Search for the cell housing the specified text and yield its (X, Y) center coordinate. 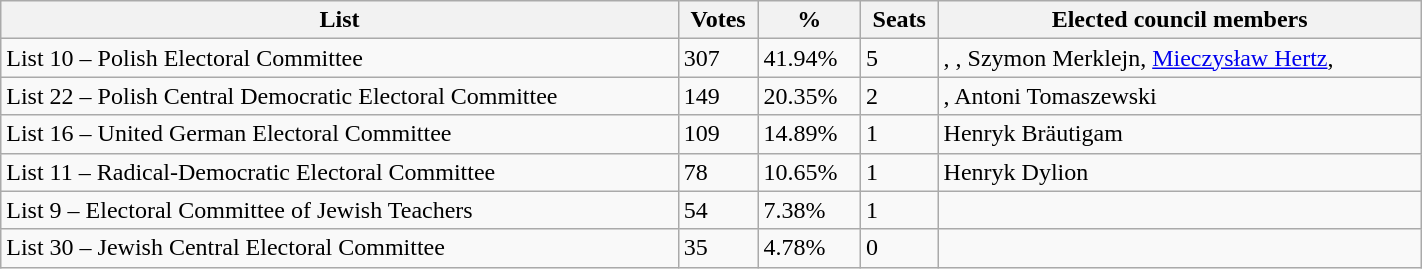
Votes (718, 20)
Henryk Bräutigam (1180, 134)
78 (718, 172)
2 (899, 96)
149 (718, 96)
% (809, 20)
20.35% (809, 96)
0 (899, 248)
10.65% (809, 172)
109 (718, 134)
Elected council members (1180, 20)
List 16 – United German Electoral Committee (340, 134)
Seats (899, 20)
4.78% (809, 248)
307 (718, 58)
14.89% (809, 134)
List 22 – Polish Central Democratic Electoral Committee (340, 96)
List 9 – Electoral Committee of Jewish Teachers (340, 210)
List 11 – Radical-Democratic Electoral Committee (340, 172)
Henryk Dylion (1180, 172)
41.94% (809, 58)
, , Szymon Merklejn, Mieczysław Hertz, (1180, 58)
List (340, 20)
5 (899, 58)
List 10 – Polish Electoral Committee (340, 58)
List 30 – Jewish Central Electoral Committee (340, 248)
7.38% (809, 210)
, Antoni Tomaszewski (1180, 96)
54 (718, 210)
35 (718, 248)
